Identify which cell holds the provided text, then report its [X, Y] central coordinate. 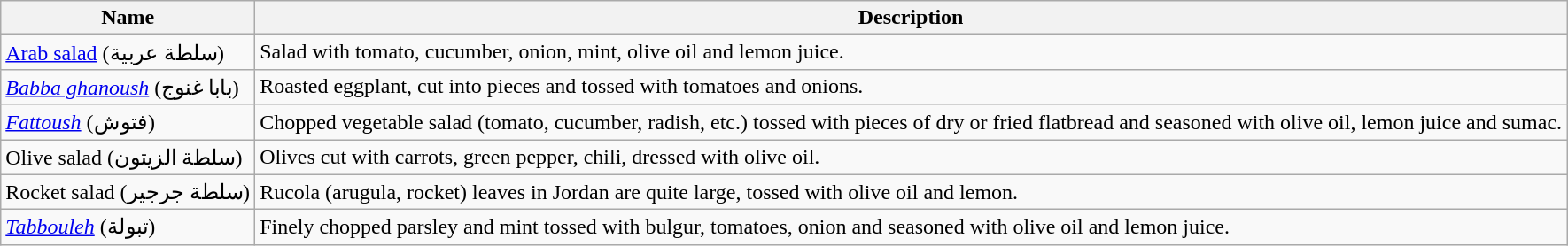
Arab salad (سلطة عربية) [128, 52]
Rucola (arugula, rocket) leaves in Jordan are quite large, tossed with olive oil and lemon. [911, 192]
Salad with tomato, cucumber, onion, mint, olive oil and lemon juice. [911, 52]
Description [911, 18]
Rocket salad (سلطة جرجير) [128, 192]
Tabbouleh (تبولة) [128, 227]
Olive salad (سلطة الزيتون) [128, 158]
Babba ghanoush (بابا غنوج) [128, 87]
Fattoush (فتوش) [128, 122]
Olives cut with carrots, green pepper, chili, dressed with olive oil. [911, 158]
Roasted eggplant, cut into pieces and tossed with tomatoes and onions. [911, 87]
Name [128, 18]
Finely chopped parsley and mint tossed with bulgur, tomatoes, onion and seasoned with olive oil and lemon juice. [911, 227]
